Extract the [X, Y] coordinate from the center of the cell holding the provided text.  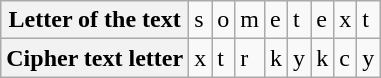
o [224, 20]
s [200, 20]
m [250, 20]
r [250, 58]
Cipher text letter [95, 58]
c [346, 58]
Letter of the text [95, 20]
